Locate the cell with the specified text and output its (x, y) center coordinate. 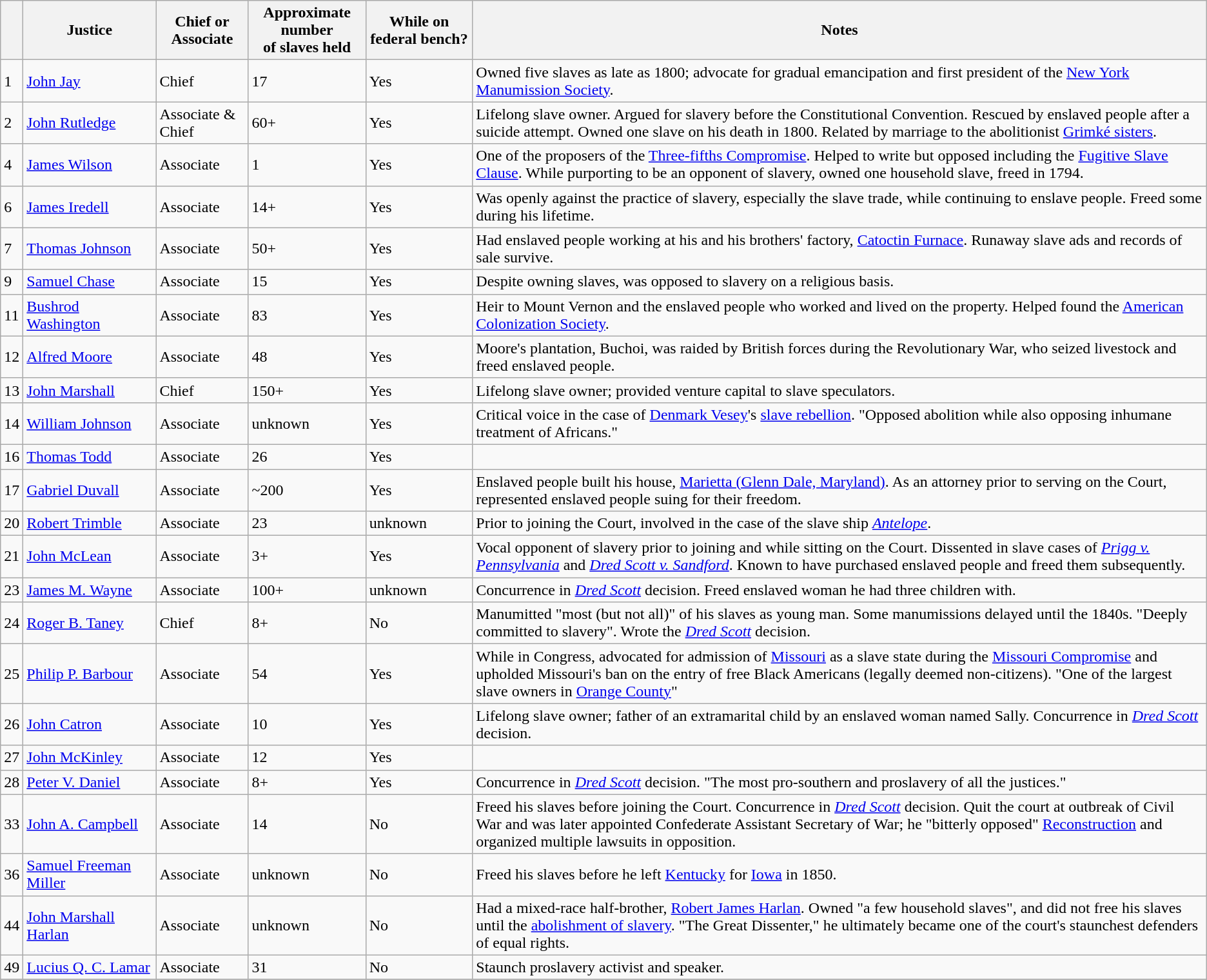
Notes (839, 30)
13 (12, 390)
60+ (307, 122)
Alfred Moore (90, 357)
Robert Trimble (90, 524)
Associate & Chief (202, 122)
Lifelong slave owner; father of an extramarital child by an enslaved woman named Sally. Concurrence in Dred Scott decision. (839, 725)
Staunch proslavery activist and speaker. (839, 967)
48 (307, 357)
Was openly against the practice of slavery, especially the slave trade, while continuing to enslave people. Freed some during his lifetime. (839, 206)
James M. Wayne (90, 590)
Justice (90, 30)
Samuel Freeman Miller (90, 874)
6 (12, 206)
John Marshall (90, 390)
Gabriel Duvall (90, 490)
John A. Campbell (90, 824)
20 (12, 524)
Peter V. Daniel (90, 782)
Prior to joining the Court, involved in the case of the slave ship Antelope. (839, 524)
Moore's plantation, Buchoi, was raided by British forces during the Revolutionary War, who seized livestock and freed enslaved people. (839, 357)
10 (307, 725)
Had enslaved people working at his and his brothers' factory, Catoctin Furnace. Runaway slave ads and records of sale survive. (839, 249)
Philip P. Barbour (90, 674)
Lifelong slave owner; provided venture capital to slave speculators. (839, 390)
2 (12, 122)
Chief or Associate (202, 30)
7 (12, 249)
~200 (307, 490)
11 (12, 315)
49 (12, 967)
9 (12, 282)
John Marshall Harlan (90, 925)
Concurrence in Dred Scott decision. Freed enslaved woman he had three children with. (839, 590)
Critical voice in the case of Denmark Vesey's slave rebellion. "Opposed abolition while also opposing inhumane treatment of Africans." (839, 423)
3+ (307, 557)
James Wilson (90, 165)
100+ (307, 590)
Concurrence in Dred Scott decision. "The most pro-southern and proslavery of all the justices." (839, 782)
John McKinley (90, 758)
Roger B. Taney (90, 623)
Heir to Mount Vernon and the enslaved people who worked and lived on the property. Helped found the American Colonization Society. (839, 315)
Approximate numberof slaves held (307, 30)
John McLean (90, 557)
150+ (307, 390)
John Rutledge (90, 122)
50+ (307, 249)
44 (12, 925)
Thomas Johnson (90, 249)
15 (307, 282)
83 (307, 315)
Freed his slaves before he left Kentucky for Iowa in 1850. (839, 874)
24 (12, 623)
Thomas Todd (90, 456)
33 (12, 824)
54 (307, 674)
Lucius Q. C. Lamar (90, 967)
27 (12, 758)
Owned five slaves as late as 1800; advocate for gradual emancipation and first president of the New York Manumission Society. (839, 81)
14+ (307, 206)
John Jay (90, 81)
William Johnson (90, 423)
21 (12, 557)
Bushrod Washington (90, 315)
James Iredell (90, 206)
While on federal bench? (419, 30)
31 (307, 967)
John Catron (90, 725)
16 (12, 456)
36 (12, 874)
28 (12, 782)
4 (12, 165)
25 (12, 674)
Despite owning slaves, was opposed to slavery on a religious basis. (839, 282)
Samuel Chase (90, 282)
